Return the [X, Y] coordinate for the center point of the cell that contains the specified text.  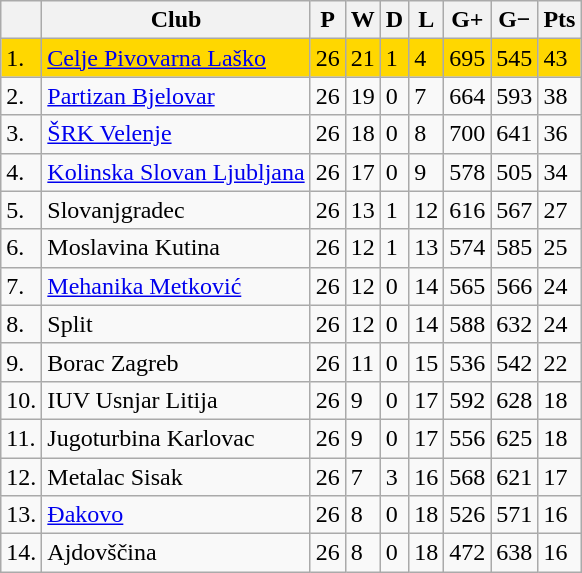
4. [22, 172]
Đakovo [176, 515]
27 [560, 210]
616 [468, 210]
621 [514, 477]
574 [468, 248]
Jugoturbina Karlovac [176, 438]
567 [514, 210]
34 [560, 172]
Metalac Sisak [176, 477]
664 [468, 96]
12. [22, 477]
W [362, 20]
566 [514, 286]
11. [22, 438]
Split [176, 324]
472 [468, 553]
536 [468, 362]
38 [560, 96]
Pts [560, 20]
578 [468, 172]
15 [426, 362]
Partizan Bjelovar [176, 96]
9. [22, 362]
556 [468, 438]
22 [560, 362]
1. [22, 58]
638 [514, 553]
Kolinska Slovan Ljubljana [176, 172]
593 [514, 96]
13. [22, 515]
D [394, 20]
3. [22, 134]
4 [426, 58]
L [426, 20]
21 [362, 58]
IUV Usnjar Litija [176, 400]
Mehanika Metković [176, 286]
Club [176, 20]
695 [468, 58]
8. [22, 324]
7. [22, 286]
592 [468, 400]
5. [22, 210]
641 [514, 134]
43 [560, 58]
G− [514, 20]
3 [394, 477]
19 [362, 96]
542 [514, 362]
571 [514, 515]
P [328, 20]
6. [22, 248]
568 [468, 477]
Ajdovščina [176, 553]
585 [514, 248]
632 [514, 324]
Celje Pivovarna Laško [176, 58]
588 [468, 324]
25 [560, 248]
2. [22, 96]
Moslavina Kutina [176, 248]
36 [560, 134]
Borac Zagreb [176, 362]
625 [514, 438]
565 [468, 286]
628 [514, 400]
700 [468, 134]
526 [468, 515]
G+ [468, 20]
505 [514, 172]
11 [362, 362]
14. [22, 553]
Slovanjgradec [176, 210]
545 [514, 58]
10. [22, 400]
ŠRK Velenje [176, 134]
